Find where the given text appears and provide that cell's center as (x, y) coordinate. 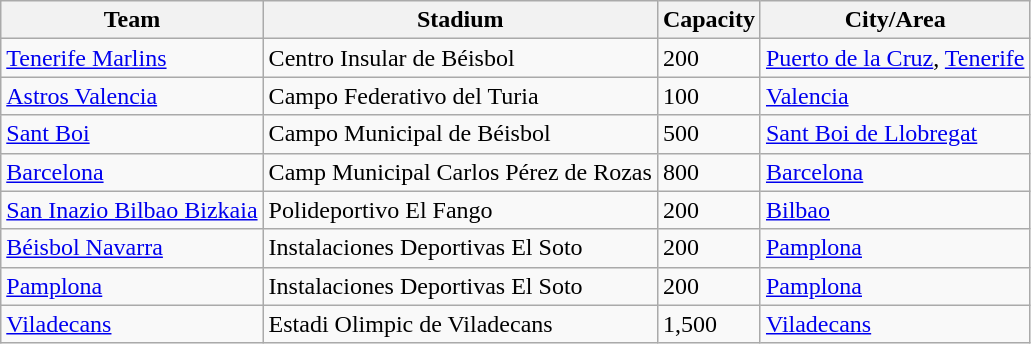
City/Area (895, 20)
Stadium (460, 20)
Béisbol Navarra (132, 248)
Campo Municipal de Béisbol (460, 134)
Polideportivo El Fango (460, 210)
Capacity (708, 20)
Astros Valencia (132, 96)
Centro Insular de Béisbol (460, 58)
Sant Boi de Llobregat (895, 134)
Puerto de la Cruz, Tenerife (895, 58)
Sant Boi (132, 134)
Camp Municipal Carlos Pérez de Rozas (460, 172)
Estadi Olimpic de Viladecans (460, 324)
800 (708, 172)
San Inazio Bilbao Bizkaia (132, 210)
1,500 (708, 324)
500 (708, 134)
Bilbao (895, 210)
100 (708, 96)
Campo Federativo del Turia (460, 96)
Valencia (895, 96)
Team (132, 20)
Tenerife Marlins (132, 58)
